Output the [X, Y] coordinate of the center of the cell containing the given text.  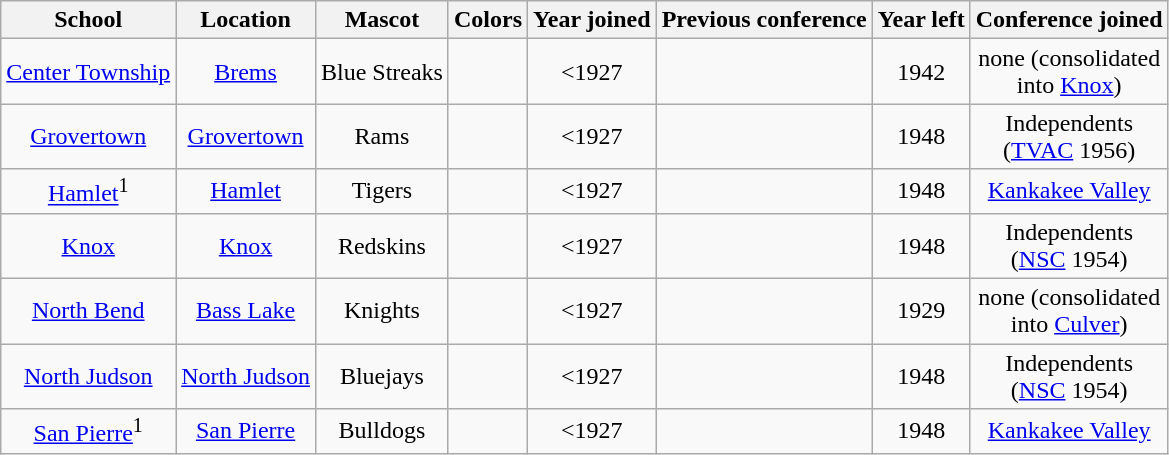
Hamlet [246, 192]
Brems [246, 72]
Tigers [382, 192]
none (consolidatedinto Knox) [1069, 72]
Colors [488, 20]
Previous conference [764, 20]
Bass Lake [246, 312]
Knights [382, 312]
Center Township [88, 72]
Redskins [382, 246]
Bluejays [382, 376]
Blue Streaks [382, 72]
School [88, 20]
1942 [921, 72]
Independents(TVAC 1956) [1069, 136]
Year left [921, 20]
Conference joined [1069, 20]
Year joined [592, 20]
Location [246, 20]
San Pierre1 [88, 432]
none (consolidatedinto Culver) [1069, 312]
Rams [382, 136]
San Pierre [246, 432]
North Bend [88, 312]
1929 [921, 312]
Mascot [382, 20]
Bulldogs [382, 432]
Hamlet1 [88, 192]
